Output the [X, Y] coordinate of the center of the cell containing the given text.  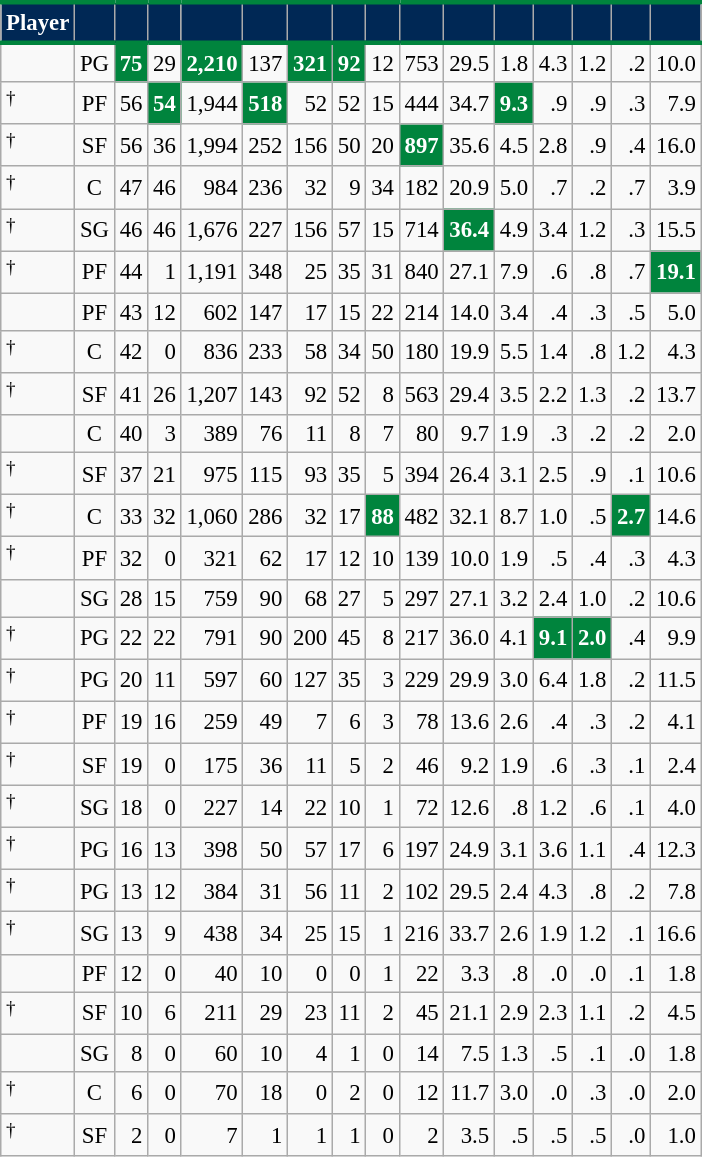
41 [130, 394]
398 [212, 849]
23 [310, 1013]
5.5 [514, 352]
438 [212, 933]
29.4 [469, 394]
1,207 [212, 394]
11.7 [469, 1093]
32.1 [469, 516]
19.9 [469, 352]
2.5 [554, 474]
43 [130, 312]
70 [212, 1093]
714 [422, 230]
259 [212, 722]
36.0 [469, 638]
394 [422, 474]
229 [422, 680]
139 [422, 558]
88 [382, 516]
9.7 [469, 434]
1,060 [212, 516]
6.4 [554, 680]
13.7 [676, 394]
35.6 [469, 145]
76 [266, 434]
78 [422, 722]
21.1 [469, 1013]
16.0 [676, 145]
2.8 [554, 145]
49 [266, 722]
1,994 [212, 145]
102 [422, 891]
214 [422, 312]
Player [38, 22]
4.9 [514, 230]
2,210 [212, 62]
37 [130, 474]
80 [422, 434]
836 [212, 352]
29.9 [469, 680]
1,676 [212, 230]
384 [212, 891]
75 [130, 62]
8.7 [514, 516]
4 [310, 1053]
3.2 [514, 598]
24.9 [469, 849]
42 [130, 352]
137 [266, 62]
28 [130, 598]
7.8 [676, 891]
34.7 [469, 103]
840 [422, 272]
1,944 [212, 103]
19.1 [676, 272]
15.5 [676, 230]
20.9 [469, 187]
14.6 [676, 516]
26 [164, 394]
175 [212, 764]
236 [266, 187]
563 [422, 394]
11.5 [676, 680]
54 [164, 103]
200 [310, 638]
791 [212, 638]
252 [266, 145]
12.3 [676, 849]
216 [422, 933]
16.6 [676, 933]
27 [348, 598]
197 [422, 849]
348 [266, 272]
9.9 [676, 638]
975 [212, 474]
147 [266, 312]
127 [310, 680]
4.0 [676, 807]
3.9 [676, 187]
33 [130, 516]
93 [310, 474]
182 [422, 187]
297 [422, 598]
7.5 [469, 1053]
44 [130, 272]
1,191 [212, 272]
180 [422, 352]
2.9 [514, 1013]
389 [212, 434]
759 [212, 598]
12.6 [469, 807]
47 [130, 187]
286 [266, 516]
62 [266, 558]
217 [422, 638]
143 [266, 394]
14.0 [469, 312]
482 [422, 516]
68 [310, 598]
115 [266, 474]
233 [266, 352]
518 [266, 103]
9.2 [469, 764]
2.3 [554, 1013]
3.3 [469, 973]
58 [310, 352]
444 [422, 103]
13.6 [469, 722]
9.3 [514, 103]
897 [422, 145]
2.2 [554, 394]
984 [212, 187]
2.7 [632, 516]
72 [422, 807]
753 [422, 62]
597 [212, 680]
9.1 [554, 638]
1.4 [554, 352]
602 [212, 312]
211 [212, 1013]
21 [164, 474]
3.6 [554, 849]
33.7 [469, 933]
36.4 [469, 230]
26.4 [469, 474]
